Return the (x, y) coordinate for the center point of the cell that contains the specified text.  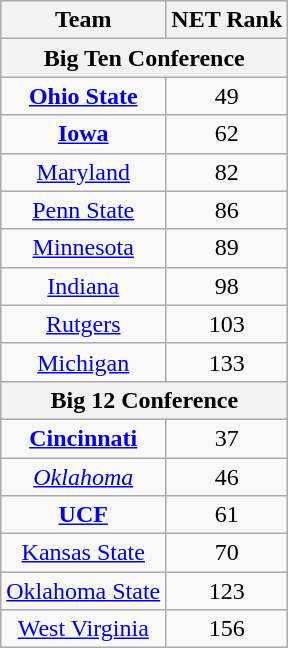
West Virginia (84, 629)
70 (227, 553)
123 (227, 591)
Ohio State (84, 96)
46 (227, 477)
Indiana (84, 286)
Penn State (84, 210)
Kansas State (84, 553)
89 (227, 248)
Maryland (84, 172)
Michigan (84, 362)
133 (227, 362)
Iowa (84, 134)
103 (227, 324)
Big Ten Conference (144, 58)
156 (227, 629)
NET Rank (227, 20)
Rutgers (84, 324)
49 (227, 96)
82 (227, 172)
61 (227, 515)
UCF (84, 515)
86 (227, 210)
Cincinnati (84, 438)
Minnesota (84, 248)
37 (227, 438)
Oklahoma (84, 477)
62 (227, 134)
98 (227, 286)
Team (84, 20)
Big 12 Conference (144, 400)
Oklahoma State (84, 591)
